Capture the cell that displays the provided text and extract its (x, y) central coordinate. 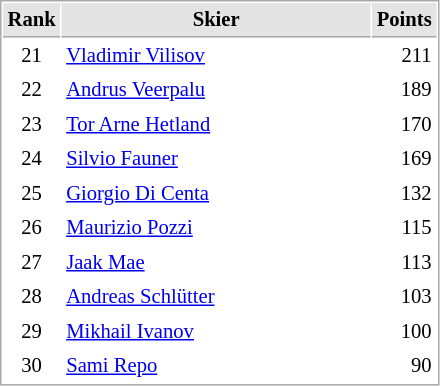
24 (32, 158)
27 (32, 262)
Silvio Fauner (216, 158)
Mikhail Ivanov (216, 332)
Giorgio Di Centa (216, 194)
90 (404, 366)
21 (32, 56)
211 (404, 56)
Skier (216, 20)
23 (32, 124)
Jaak Mae (216, 262)
28 (32, 296)
189 (404, 90)
30 (32, 366)
Andreas Schlütter (216, 296)
Sami Repo (216, 366)
Points (404, 20)
Vladimir Vilisov (216, 56)
26 (32, 228)
169 (404, 158)
Rank (32, 20)
170 (404, 124)
29 (32, 332)
100 (404, 332)
103 (404, 296)
25 (32, 194)
Tor Arne Hetland (216, 124)
132 (404, 194)
113 (404, 262)
Andrus Veerpalu (216, 90)
22 (32, 90)
115 (404, 228)
Maurizio Pozzi (216, 228)
